Find where the given text appears and provide that cell's center as [X, Y] coordinate. 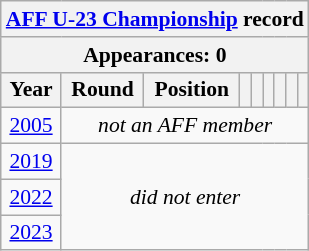
not an AFF member [185, 126]
did not enter [185, 198]
Appearances: 0 [155, 55]
Position [192, 90]
2023 [32, 233]
2005 [32, 126]
2019 [32, 162]
AFF U-23 Championship record [155, 19]
Round [102, 90]
Year [32, 90]
2022 [32, 197]
